Pinpoint the cell where the given text exists, returning its (X, Y) midpoint coordinate. 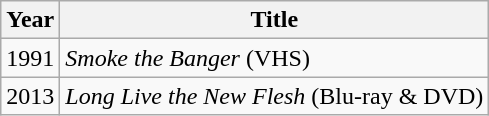
Title (274, 20)
Smoke the Banger (VHS) (274, 58)
1991 (30, 58)
Long Live the New Flesh (Blu-ray & DVD) (274, 96)
2013 (30, 96)
Year (30, 20)
